Identify which cell holds the provided text, then report its [X, Y] central coordinate. 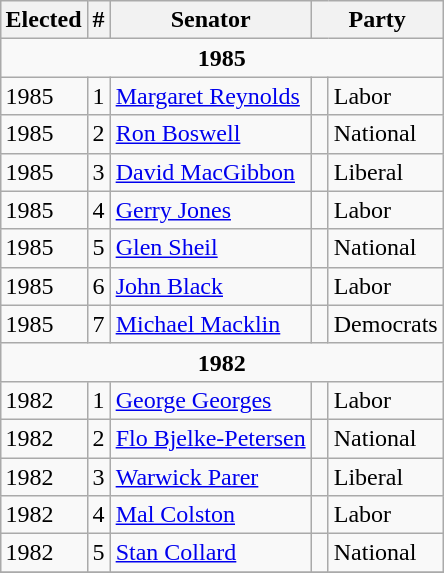
Mal Colston [210, 515]
# [98, 20]
Flo Bjelke-Petersen [210, 438]
6 [98, 286]
Michael Macklin [210, 324]
Ron Boswell [210, 134]
Senator [210, 20]
Gerry Jones [210, 210]
Stan Collard [210, 553]
Democrats [386, 324]
George Georges [210, 400]
Margaret Reynolds [210, 96]
Warwick Parer [210, 477]
Elected [44, 20]
David MacGibbon [210, 172]
Party [377, 20]
Glen Sheil [210, 248]
7 [98, 324]
John Black [210, 286]
